Detect which cell encompasses the target text, then output its (X, Y) center coordinate. 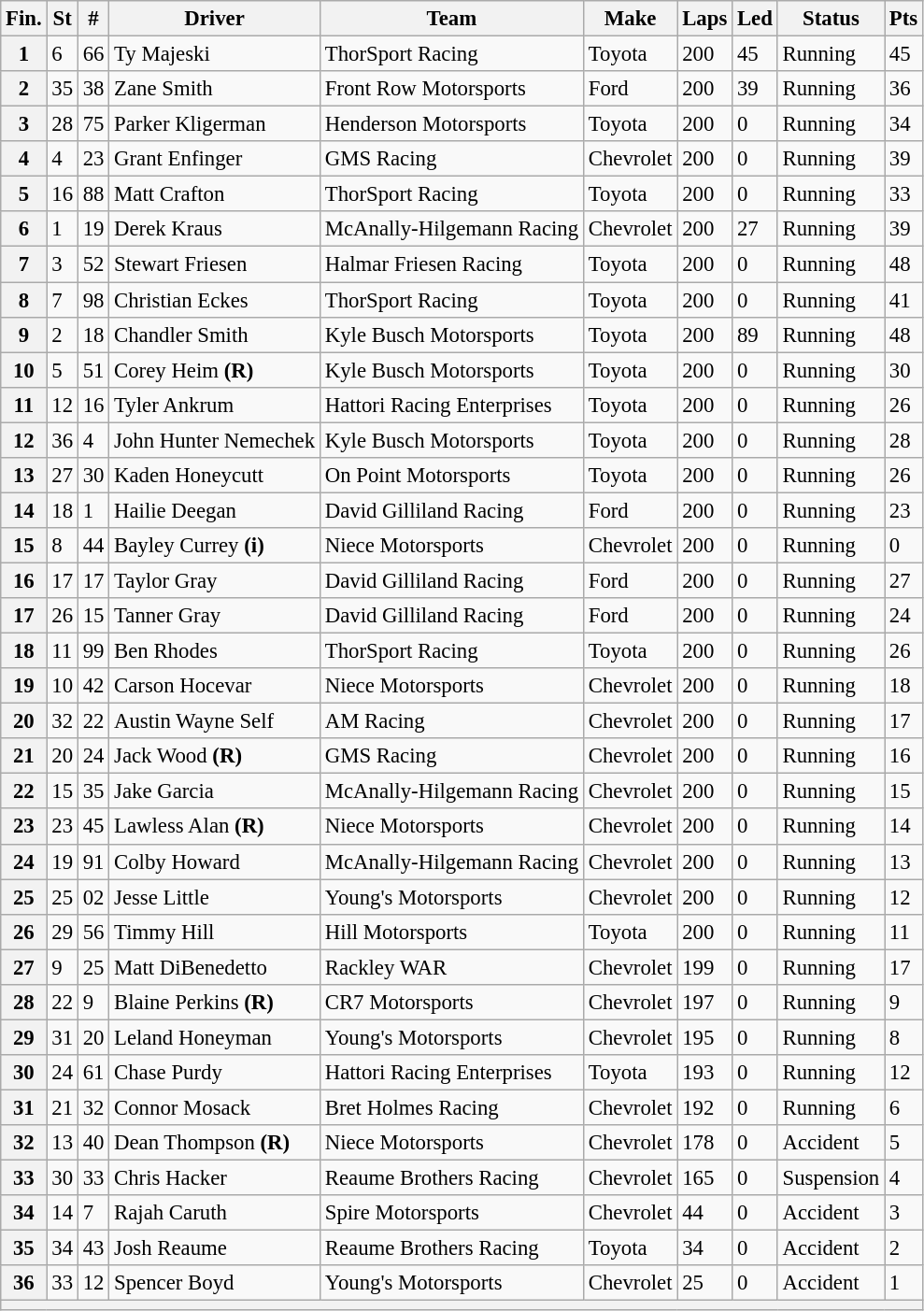
AM Racing (451, 721)
41 (904, 300)
Christian Eckes (215, 300)
40 (93, 1143)
Lawless Alan (R) (215, 827)
Chase Purdy (215, 1073)
Matt DiBenedetto (215, 967)
42 (93, 686)
Tyler Ankrum (215, 405)
91 (93, 862)
Connor Mosack (215, 1107)
51 (93, 370)
61 (93, 1073)
Jake Garcia (215, 791)
Laps (704, 19)
On Point Motorsports (451, 476)
43 (93, 1248)
Led (755, 19)
38 (93, 89)
Grant Enfinger (215, 159)
John Hunter Nemechek (215, 440)
Pts (904, 19)
Jack Wood (R) (215, 756)
52 (93, 264)
Front Row Motorsports (451, 89)
66 (93, 54)
Tanner Gray (215, 616)
Corey Heim (R) (215, 370)
St (62, 19)
192 (704, 1107)
Jesse Little (215, 897)
88 (93, 194)
Bayley Currey (i) (215, 546)
02 (93, 897)
Ty Majeski (215, 54)
Status (831, 19)
Dean Thompson (R) (215, 1143)
Chris Hacker (215, 1178)
Ben Rhodes (215, 651)
Bret Holmes Racing (451, 1107)
Timmy Hill (215, 932)
165 (704, 1178)
193 (704, 1073)
Kaden Honeycutt (215, 476)
197 (704, 1003)
Josh Reaume (215, 1248)
Halmar Friesen Racing (451, 264)
Carson Hocevar (215, 686)
Taylor Gray (215, 580)
Rackley WAR (451, 967)
Zane Smith (215, 89)
Make (630, 19)
Fin. (24, 19)
Colby Howard (215, 862)
Chandler Smith (215, 335)
Derek Kraus (215, 229)
Henderson Motorsports (451, 124)
Rajah Caruth (215, 1213)
99 (93, 651)
Spencer Boyd (215, 1283)
195 (704, 1037)
Hailie Deegan (215, 510)
Suspension (831, 1178)
Matt Crafton (215, 194)
Hill Motorsports (451, 932)
Spire Motorsports (451, 1213)
CR7 Motorsports (451, 1003)
# (93, 19)
199 (704, 967)
Blaine Perkins (R) (215, 1003)
Austin Wayne Self (215, 721)
Leland Honeyman (215, 1037)
98 (93, 300)
Team (451, 19)
75 (93, 124)
Driver (215, 19)
Parker Kligerman (215, 124)
89 (755, 335)
178 (704, 1143)
56 (93, 932)
Stewart Friesen (215, 264)
